Find where the given text appears and provide that cell's center as (x, y) coordinate. 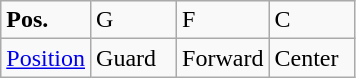
C (312, 20)
G (134, 20)
Position (46, 58)
Pos. (46, 20)
Center (312, 58)
F (223, 20)
Guard (134, 58)
Forward (223, 58)
